Locate the cell with the specified text and output its (x, y) center coordinate. 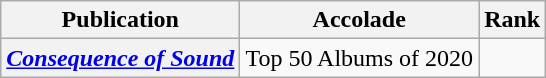
Accolade (360, 20)
Publication (120, 20)
Top 50 Albums of 2020 (360, 58)
Rank (512, 20)
Consequence of Sound (120, 58)
